For the text-containing cell, return its midpoint in (X, Y) coordinate format. 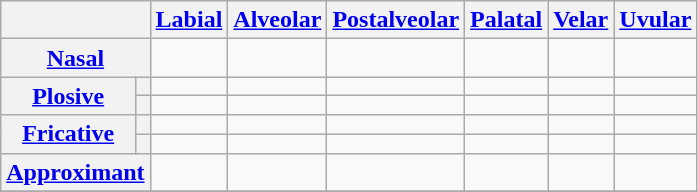
Plosive (68, 96)
Approximant (76, 172)
Palatal (506, 20)
Alveolar (278, 20)
Velar (581, 20)
Nasal (76, 58)
Fricative (68, 134)
Uvular (656, 20)
Labial (189, 20)
Postalveolar (396, 20)
